Determine the (X, Y) coordinate at the center of the cell enclosing the given text.  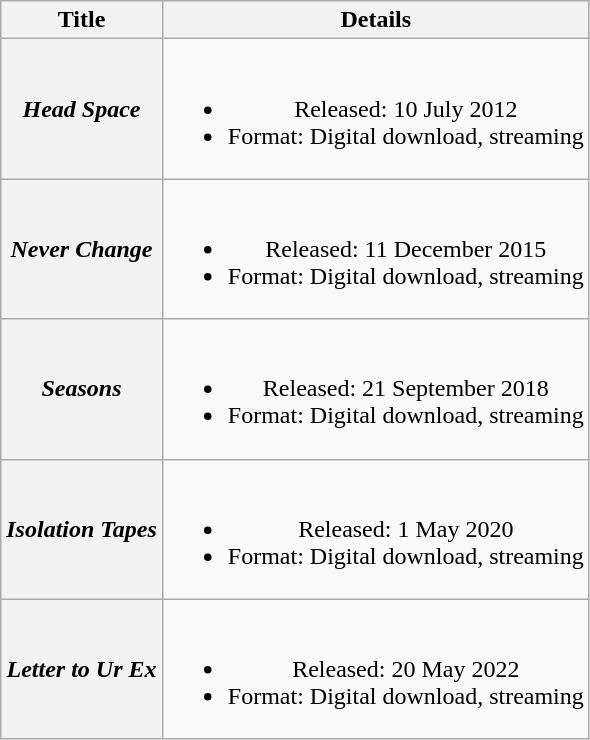
Released: 20 May 2022Format: Digital download, streaming (376, 669)
Details (376, 20)
Released: 1 May 2020Format: Digital download, streaming (376, 529)
Title (82, 20)
Seasons (82, 389)
Letter to Ur Ex (82, 669)
Head Space (82, 109)
Released: 11 December 2015Format: Digital download, streaming (376, 249)
Released: 21 September 2018Format: Digital download, streaming (376, 389)
Isolation Tapes (82, 529)
Released: 10 July 2012Format: Digital download, streaming (376, 109)
Never Change (82, 249)
